Search for the cell housing the specified text and yield its (x, y) center coordinate. 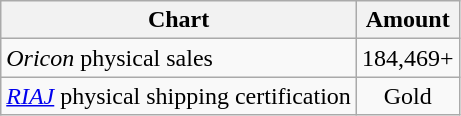
Oricon physical sales (179, 58)
Amount (408, 20)
Chart (179, 20)
Gold (408, 96)
RIAJ physical shipping certification (179, 96)
184,469+ (408, 58)
